From the cell containing the given text, extract its center point as (x, y) coordinate. 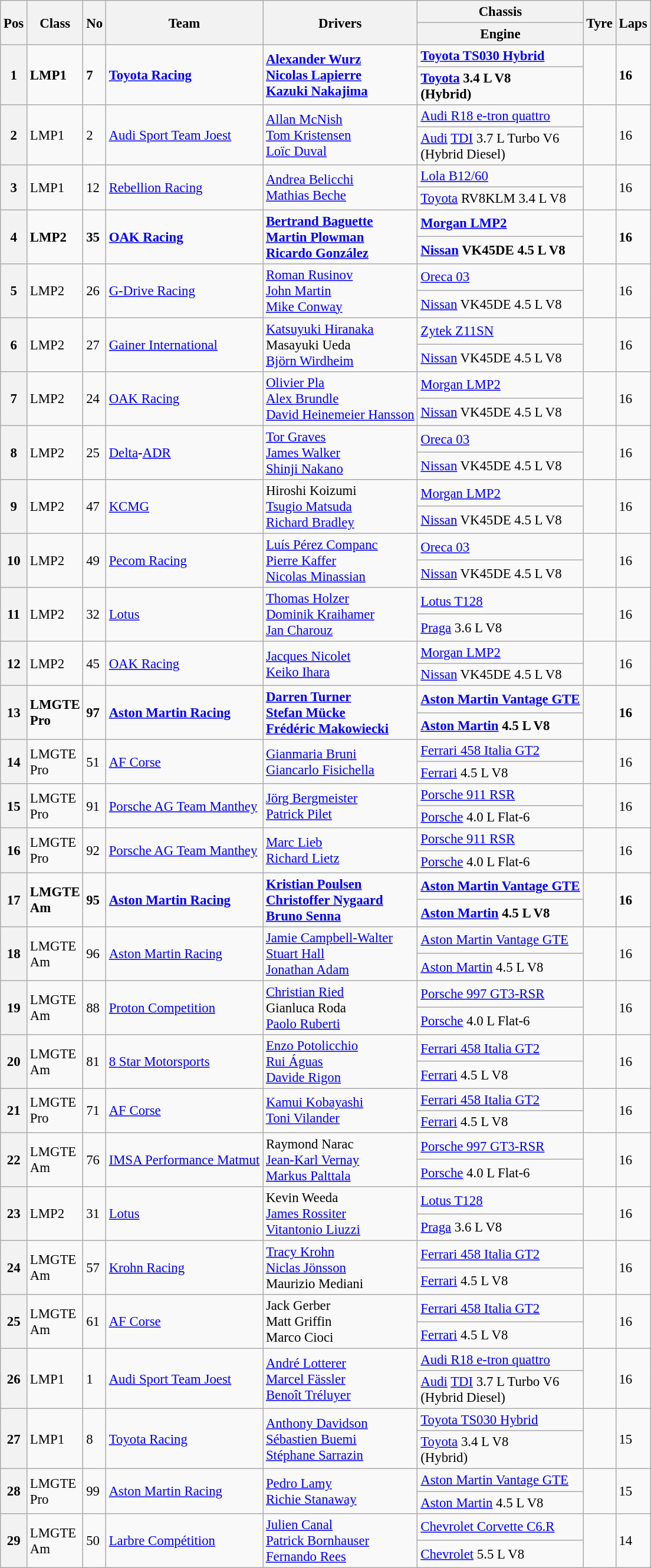
Jacques Nicolet Keiko Ihara (340, 663)
11 (14, 615)
Chassis (500, 12)
Kevin Weeda James Rossiter Vitantonio Liuzzi (340, 1214)
Katsuyuki Hiranaka Masayuki Ueda Björn Wirdheim (340, 345)
Pedro Lamy Richie Stanaway (340, 1491)
No (94, 22)
45 (94, 663)
10 (14, 560)
28 (14, 1491)
Tyre (599, 22)
21 (14, 1110)
Gianmaria Bruni Giancarlo Fisichella (340, 761)
Bertrand Baguette Martin Plowman Ricardo González (340, 237)
Chevrolet 5.5 L V8 (500, 1554)
Kristian Poulsen Christoffer Nygaard Bruno Senna (340, 900)
Julien Canal Patrick Bornhauser Fernando Rees (340, 1540)
Tracy Krohn Niclas Jönsson Maurizio Mediani (340, 1268)
88 (94, 1008)
Andrea Belicchi Mathias Beche (340, 187)
23 (14, 1214)
André Lotterer Marcel Fässler Benoît Tréluyer (340, 1379)
3 (14, 187)
20 (14, 1062)
Gainer International (184, 345)
Engine (500, 34)
4 (14, 237)
Team (184, 22)
57 (94, 1268)
81 (94, 1062)
71 (94, 1110)
92 (94, 851)
Kamui Kobayashi Toni Vilander (340, 1110)
Hiroshi Koizumi Tsugio Matsuda Richard Bradley (340, 507)
9 (14, 507)
8 Star Motorsports (184, 1062)
29 (14, 1540)
Krohn Racing (184, 1268)
Zytek Z11SN (500, 331)
Christian Ried Gianluca Roda Paolo Ruberti (340, 1008)
Roman Rusinov John Martin Mike Conway (340, 291)
Lola B12/60 (500, 176)
Allan McNish Tom Kristensen Loïc Duval (340, 135)
Marc Lieb Richard Lietz (340, 851)
Jack Gerber Matt Griffin Marco Cioci (340, 1322)
99 (94, 1491)
G-Drive Racing (184, 291)
17 (14, 900)
Jamie Campbell-Walter Stuart Hall Jonathan Adam (340, 953)
49 (94, 560)
47 (94, 507)
13 (14, 713)
6 (14, 345)
Proton Competition (184, 1008)
Pecom Racing (184, 560)
Laps (633, 22)
Tor Graves James Walker Shinji Nakano (340, 453)
KCMG (184, 507)
97 (94, 713)
95 (94, 900)
Enzo Potolicchio Rui Águas Davide Rigon (340, 1062)
35 (94, 237)
91 (94, 806)
Luís Pérez Companc Pierre Kaffer Nicolas Minassian (340, 560)
Toyota RV8KLM 3.4 L V8 (500, 199)
Olivier Pla Alex Brundle David Heinemeier Hansson (340, 398)
32 (94, 615)
Raymond Narac Jean-Karl Vernay Markus Palttala (340, 1160)
76 (94, 1160)
19 (14, 1008)
Class (55, 22)
31 (94, 1214)
Anthony Davidson Sébastien Buemi Stéphane Sarrazin (340, 1439)
Pos (14, 22)
Alexander Wurz Nicolas Lapierre Kazuki Nakajima (340, 75)
22 (14, 1160)
Larbre Compétition (184, 1540)
Darren Turner Stefan Mücke Frédéric Makowiecki (340, 713)
Rebellion Racing (184, 187)
61 (94, 1322)
51 (94, 761)
Chevrolet Corvette C6.R (500, 1527)
Delta-ADR (184, 453)
96 (94, 953)
50 (94, 1540)
Jörg Bergmeister Patrick Pilet (340, 806)
5 (14, 291)
18 (14, 953)
Thomas Holzer Dominik Kraihamer Jan Charouz (340, 615)
Drivers (340, 22)
IMSA Performance Matmut (184, 1160)
